Scan for the cell matching the given text and deliver its (X, Y) coordinate at center. 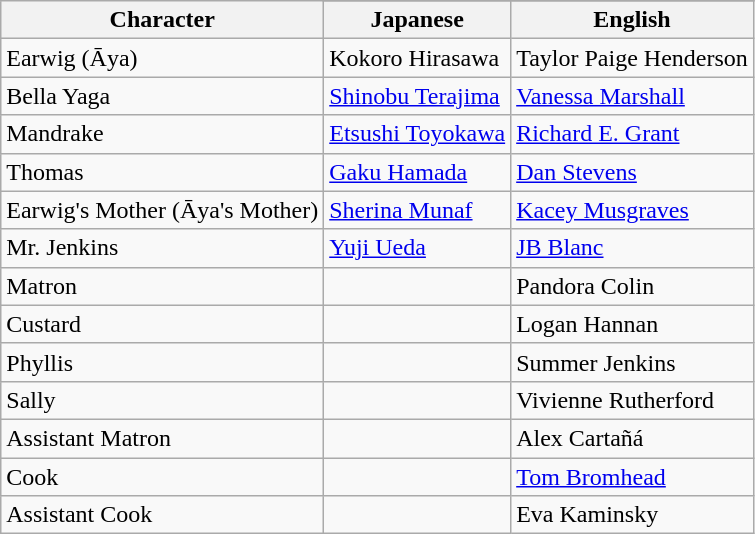
Sherina Munaf (418, 210)
Kokoro Hirasawa (418, 58)
Logan Hannan (632, 324)
Richard E. Grant (632, 134)
Gaku Hamada (418, 172)
Thomas (162, 172)
Japanese (418, 20)
Kacey Musgraves (632, 210)
Assistant Matron (162, 438)
Vanessa Marshall (632, 96)
Summer Jenkins (632, 362)
Etsushi Toyokawa (418, 134)
Tom Bromhead (632, 477)
Alex Cartañá (632, 438)
Pandora Colin (632, 286)
Mandrake (162, 134)
Dan Stevens (632, 172)
Sally (162, 400)
Phyllis (162, 362)
Vivienne Rutherford (632, 400)
Bella Yaga (162, 96)
Assistant Cook (162, 515)
Taylor Paige Henderson (632, 58)
Yuji Ueda (418, 248)
English (632, 20)
Earwig (Āya) (162, 58)
Eva Kaminsky (632, 515)
Shinobu Terajima (418, 96)
Mr. Jenkins (162, 248)
Custard (162, 324)
Character (162, 20)
JB Blanc (632, 248)
Earwig's Mother (Āya's Mother) (162, 210)
Matron (162, 286)
Cook (162, 477)
